Return the (x, y) coordinate for the center point of the cell that contains the specified text.  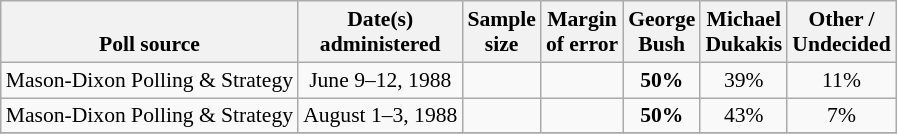
39% (744, 80)
Marginof error (582, 32)
Samplesize (501, 32)
Poll source (150, 32)
Date(s)administered (380, 32)
11% (841, 80)
August 1–3, 1988 (380, 116)
June 9–12, 1988 (380, 80)
43% (744, 116)
Other /Undecided (841, 32)
7% (841, 116)
MichaelDukakis (744, 32)
GeorgeBush (662, 32)
